Pinpoint the cell where the given text exists, returning its (X, Y) midpoint coordinate. 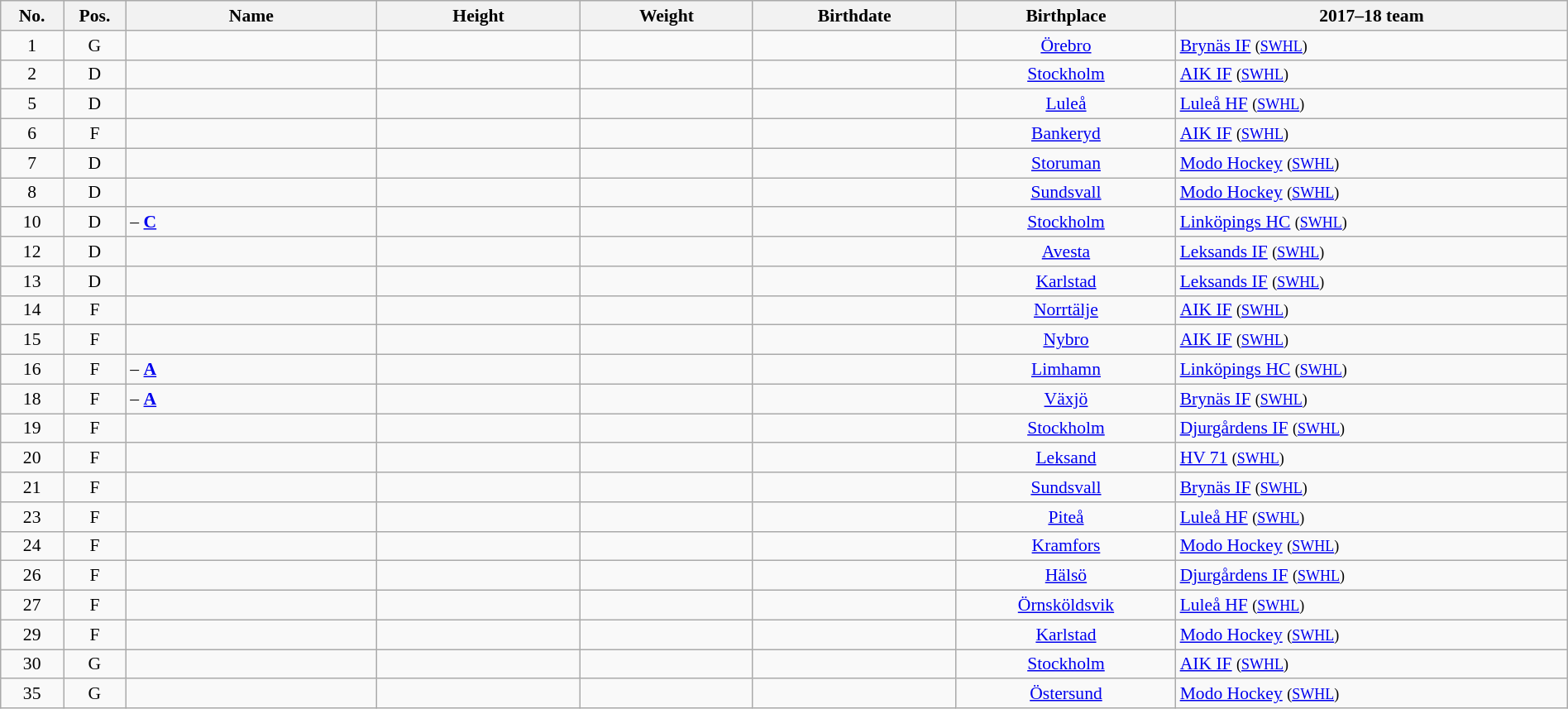
35 (32, 694)
18 (32, 399)
30 (32, 664)
13 (32, 281)
HV 71 (SWHL) (1372, 458)
10 (32, 223)
Height (478, 16)
27 (32, 606)
Bankeryd (1065, 134)
Piteå (1065, 517)
Birthplace (1065, 16)
21 (32, 487)
Luleå (1065, 104)
12 (32, 252)
Weight (667, 16)
29 (32, 635)
24 (32, 546)
2 (32, 74)
1 (32, 46)
2017–18 team (1372, 16)
Örebro (1065, 46)
Leksand (1065, 458)
15 (32, 340)
Örnsköldsvik (1065, 606)
26 (32, 576)
Limhamn (1065, 370)
7 (32, 163)
19 (32, 429)
Kramfors (1065, 546)
14 (32, 310)
Hälsö (1065, 576)
23 (32, 517)
8 (32, 193)
6 (32, 134)
16 (32, 370)
Name (251, 16)
Storuman (1065, 163)
Avesta (1065, 252)
5 (32, 104)
Växjö (1065, 399)
20 (32, 458)
Östersund (1065, 694)
Nybro (1065, 340)
No. (32, 16)
Norrtälje (1065, 310)
– C (251, 223)
Birthdate (854, 16)
Pos. (95, 16)
